Pinpoint the cell where the given text exists, returning its [x, y] midpoint coordinate. 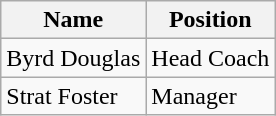
Head Coach [210, 58]
Strat Foster [74, 96]
Manager [210, 96]
Name [74, 20]
Position [210, 20]
Byrd Douglas [74, 58]
